Locate the cell with the specified text and output its (X, Y) center coordinate. 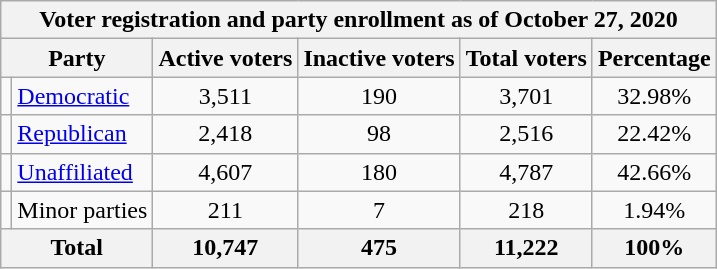
1.94% (654, 210)
218 (526, 210)
Total voters (526, 58)
11,222 (526, 248)
180 (379, 172)
Inactive voters (379, 58)
10,747 (226, 248)
98 (379, 134)
211 (226, 210)
42.66% (654, 172)
Total (77, 248)
3,511 (226, 96)
100% (654, 248)
2,516 (526, 134)
Republican (82, 134)
Minor parties (82, 210)
3,701 (526, 96)
4,607 (226, 172)
4,787 (526, 172)
Unaffiliated (82, 172)
32.98% (654, 96)
Party (77, 58)
7 (379, 210)
22.42% (654, 134)
Active voters (226, 58)
190 (379, 96)
475 (379, 248)
2,418 (226, 134)
Democratic (82, 96)
Voter registration and party enrollment as of October 27, 2020 (359, 20)
Percentage (654, 58)
